Determine the [x, y] coordinate at the center of the cell enclosing the given text.  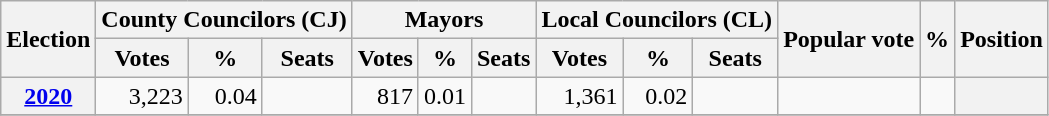
1,361 [580, 96]
817 [385, 96]
3,223 [142, 96]
0.04 [225, 96]
Popular vote [849, 39]
Election [48, 39]
Local Councilors (CL) [657, 20]
0.02 [658, 96]
Mayors [444, 20]
County Councilors (CJ) [224, 20]
0.01 [444, 96]
Position [1002, 39]
2020 [48, 96]
